Identify which cell holds the provided text, then report its (x, y) central coordinate. 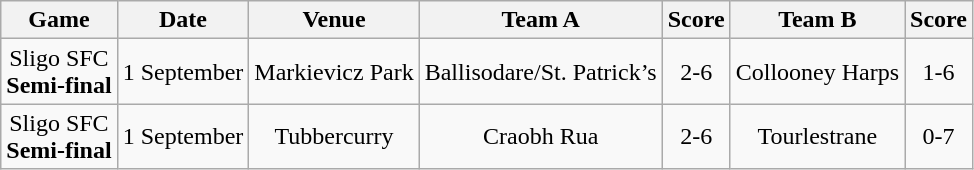
Team A (540, 20)
Craobh Rua (540, 136)
Team B (817, 20)
Game (59, 20)
Markievicz Park (334, 72)
Tourlestrane (817, 136)
Date (183, 20)
1-6 (939, 72)
Ballisodare/St. Patrick’s (540, 72)
Venue (334, 20)
Collooney Harps (817, 72)
Tubbercurry (334, 136)
0-7 (939, 136)
